Search for the cell housing the specified text and yield its [x, y] center coordinate. 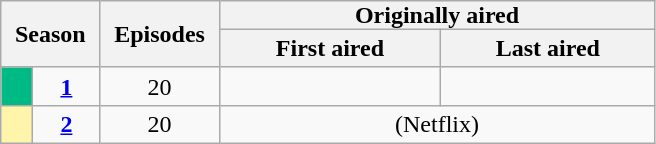
Last aired [548, 48]
Originally aired [437, 15]
Episodes [160, 34]
(Netflix) [437, 124]
Season [50, 34]
2 [66, 124]
First aired [330, 48]
1 [66, 86]
